From the cell containing the given text, extract its center point as (X, Y) coordinate. 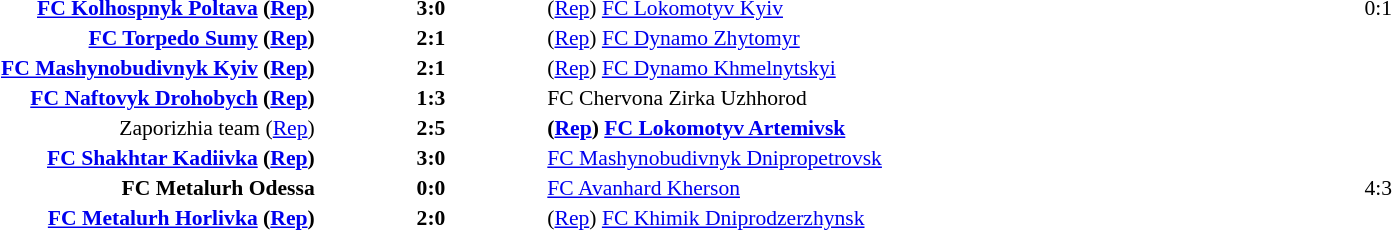
FC Mashynobudivnyk Dnipropetrovsk (735, 158)
1:3 (432, 98)
2:5 (432, 128)
FC Chervona Zirka Uzhhorod (735, 98)
0:0 (432, 188)
(Rep) FC Lokomotyv Artemivsk (735, 128)
(Rep) FC Dynamo Khmelnytskyi (735, 68)
FC Avanhard Kherson (735, 188)
3:0 (432, 158)
(Rep) FC Dynamo Zhytomyr (735, 38)
